Locate the cell with the specified text and output its [x, y] center coordinate. 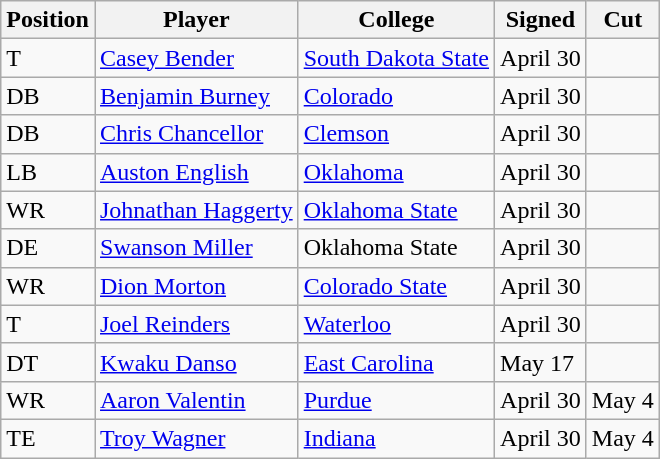
Purdue [396, 400]
Casey Bender [196, 58]
Player [196, 20]
Joel Reinders [196, 324]
Troy Wagner [196, 438]
Oklahoma [396, 172]
Auston English [196, 172]
Waterloo [396, 324]
Signed [541, 20]
Dion Morton [196, 286]
South Dakota State [396, 58]
Johnathan Haggerty [196, 210]
East Carolina [396, 362]
Indiana [396, 438]
DE [48, 248]
TE [48, 438]
Kwaku Danso [196, 362]
Aaron Valentin [196, 400]
Swanson Miller [196, 248]
Colorado [396, 96]
College [396, 20]
Cut [622, 20]
LB [48, 172]
Position [48, 20]
Colorado State [396, 286]
DT [48, 362]
Benjamin Burney [196, 96]
Clemson [396, 134]
May 17 [541, 362]
Chris Chancellor [196, 134]
